Return (x, y) of the center of cell containing provided text 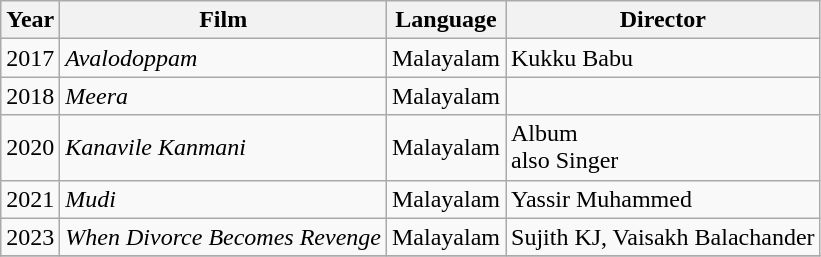
Language (446, 20)
2021 (30, 199)
2018 (30, 96)
Mudi (224, 199)
Kukku Babu (664, 58)
2017 (30, 58)
Year (30, 20)
2023 (30, 237)
Film (224, 20)
Avalodoppam (224, 58)
Album also Singer (664, 148)
Kanavile Kanmani (224, 148)
Director (664, 20)
Meera (224, 96)
When Divorce Becomes Revenge (224, 237)
Sujith KJ, Vaisakh Balachander (664, 237)
2020 (30, 148)
Yassir Muhammed (664, 199)
